Search for the cell housing the specified text and yield its [x, y] center coordinate. 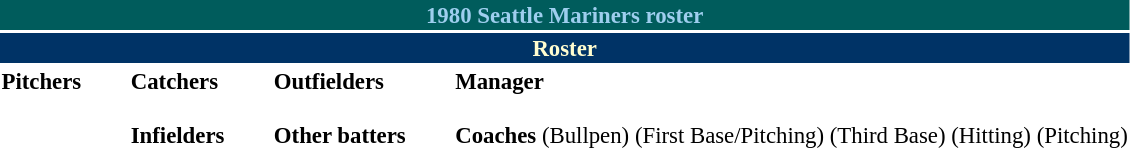
1980 Seattle Mariners roster [564, 15]
Roster [564, 48]
